Detect which cell encompasses the target text, then output its [X, Y] center coordinate. 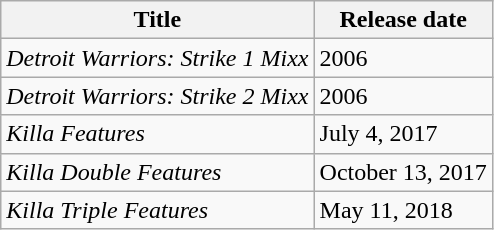
May 11, 2018 [403, 210]
Killa Triple Features [158, 210]
Detroit Warriors: Strike 1 Mixx [158, 58]
Detroit Warriors: Strike 2 Mixx [158, 96]
July 4, 2017 [403, 134]
October 13, 2017 [403, 172]
Killa Features [158, 134]
Killa Double Features [158, 172]
Release date [403, 20]
Title [158, 20]
